For the text-containing cell, return its midpoint in (X, Y) coordinate format. 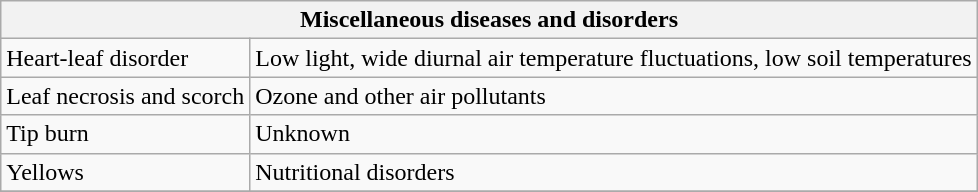
Yellows (126, 172)
Nutritional disorders (614, 172)
Heart-leaf disorder (126, 58)
Low light, wide diurnal air temperature fluctuations, low soil temperatures (614, 58)
Tip burn (126, 134)
Leaf necrosis and scorch (126, 96)
Miscellaneous diseases and disorders (489, 20)
Unknown (614, 134)
Ozone and other air pollutants (614, 96)
